Locate the cell with the specified text and output its (X, Y) center coordinate. 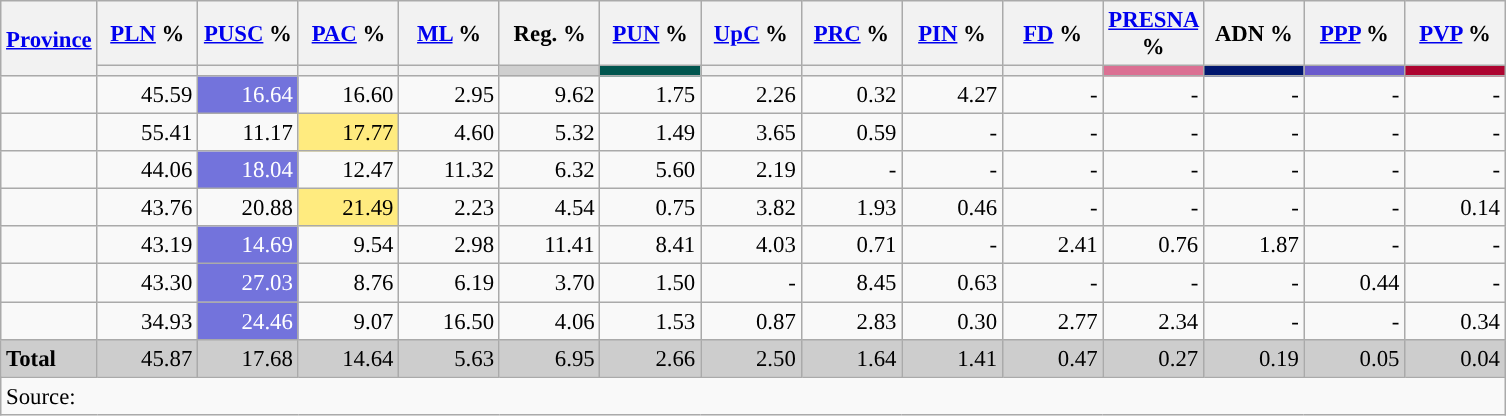
1.41 (952, 358)
2.41 (1052, 245)
0.59 (852, 133)
1.53 (650, 321)
0.75 (650, 208)
Source: (754, 396)
2.95 (450, 95)
1.64 (852, 358)
4.03 (752, 245)
1.93 (852, 208)
4.60 (450, 133)
2.66 (650, 358)
16.50 (450, 321)
0.87 (752, 321)
ML % (450, 34)
12.47 (348, 170)
16.64 (248, 95)
Total (49, 358)
17.77 (348, 133)
8.76 (348, 283)
FD % (1052, 34)
16.60 (348, 95)
24.46 (248, 321)
0.04 (1456, 358)
9.07 (348, 321)
5.32 (550, 133)
4.06 (550, 321)
8.45 (852, 283)
0.47 (1052, 358)
14.69 (248, 245)
0.27 (1154, 358)
Reg. % (550, 34)
1.50 (650, 283)
8.41 (650, 245)
PVP % (1456, 34)
6.19 (450, 283)
2.98 (450, 245)
0.14 (1456, 208)
45.87 (148, 358)
5.60 (650, 170)
0.34 (1456, 321)
55.41 (148, 133)
UpC % (752, 34)
3.82 (752, 208)
9.62 (550, 95)
1.49 (650, 133)
21.49 (348, 208)
43.19 (148, 245)
45.59 (148, 95)
ADN % (1254, 34)
27.03 (248, 283)
1.87 (1254, 245)
34.93 (148, 321)
6.32 (550, 170)
14.64 (348, 358)
11.41 (550, 245)
6.95 (550, 358)
0.32 (852, 95)
2.19 (752, 170)
11.32 (450, 170)
0.63 (952, 283)
2.26 (752, 95)
0.76 (1154, 245)
0.30 (952, 321)
PUSC % (248, 34)
PIN % (952, 34)
0.05 (1354, 358)
0.46 (952, 208)
4.54 (550, 208)
PRESNA % (1154, 34)
43.30 (148, 283)
0.71 (852, 245)
2.34 (1154, 321)
44.06 (148, 170)
3.70 (550, 283)
17.68 (248, 358)
0.44 (1354, 283)
PPP % (1354, 34)
PUN % (650, 34)
2.23 (450, 208)
Province (49, 38)
11.17 (248, 133)
0.19 (1254, 358)
2.50 (752, 358)
2.77 (1052, 321)
PAC % (348, 34)
9.54 (348, 245)
2.83 (852, 321)
20.88 (248, 208)
5.63 (450, 358)
3.65 (752, 133)
43.76 (148, 208)
4.27 (952, 95)
PRC % (852, 34)
1.75 (650, 95)
PLN % (148, 34)
18.04 (248, 170)
